Pinpoint the cell where the given text exists, returning its (X, Y) midpoint coordinate. 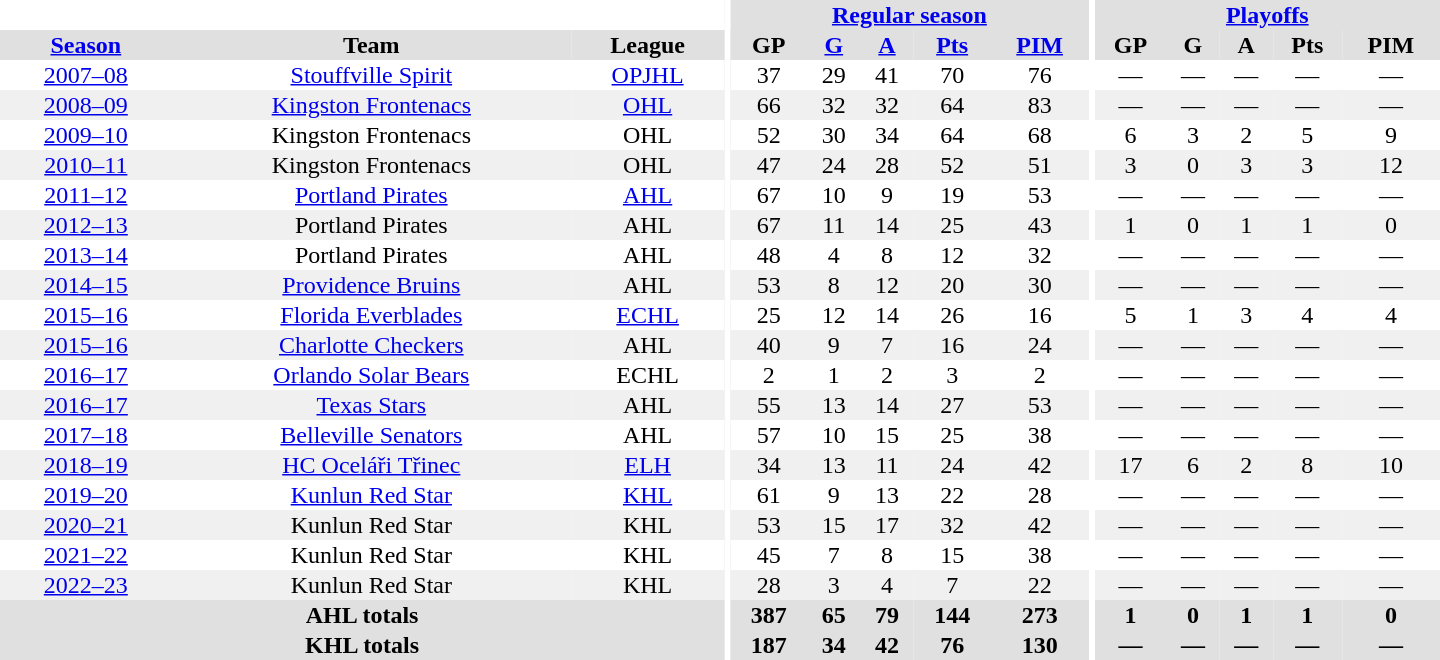
Texas Stars (372, 405)
48 (768, 255)
Orlando Solar Bears (372, 375)
47 (768, 165)
Season (86, 45)
43 (1040, 225)
70 (952, 75)
2007–08 (86, 75)
Regular season (909, 15)
2009–10 (86, 135)
45 (768, 555)
187 (768, 645)
20 (952, 285)
2017–18 (86, 435)
66 (768, 105)
2013–14 (86, 255)
2012–13 (86, 225)
2020–21 (86, 525)
AHL totals (362, 615)
2018–19 (86, 465)
2010–11 (86, 165)
Charlotte Checkers (372, 345)
26 (952, 315)
65 (834, 615)
40 (768, 345)
387 (768, 615)
37 (768, 75)
29 (834, 75)
Providence Bruins (372, 285)
51 (1040, 165)
2008–09 (86, 105)
55 (768, 405)
2022–23 (86, 585)
41 (886, 75)
2021–22 (86, 555)
27 (952, 405)
ELH (648, 465)
273 (1040, 615)
HC Oceláři Třinec (372, 465)
57 (768, 435)
79 (886, 615)
130 (1040, 645)
Stouffville Spirit (372, 75)
Florida Everblades (372, 315)
2011–12 (86, 195)
2019–20 (86, 495)
68 (1040, 135)
2014–15 (86, 285)
19 (952, 195)
League (648, 45)
Team (372, 45)
61 (768, 495)
144 (952, 615)
83 (1040, 105)
OPJHL (648, 75)
Playoffs (1268, 15)
Belleville Senators (372, 435)
KHL totals (362, 645)
